Find where the given text appears and provide that cell's center as (x, y) coordinate. 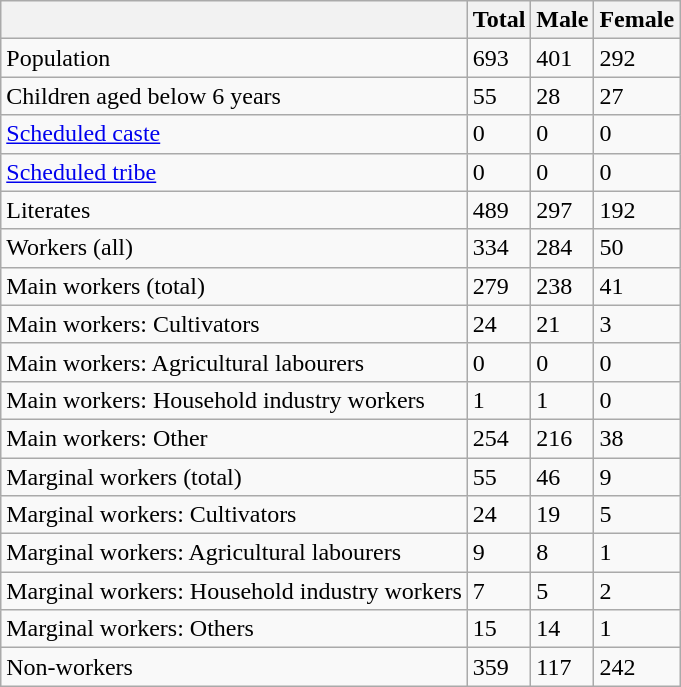
Main workers: Other (234, 438)
7 (499, 591)
28 (562, 96)
Main workers: Agricultural labourers (234, 362)
117 (562, 667)
Literates (234, 210)
19 (562, 515)
14 (562, 629)
Non-workers (234, 667)
Main workers (total) (234, 286)
359 (499, 667)
Scheduled caste (234, 134)
Main workers: Household industry workers (234, 400)
489 (499, 210)
Total (499, 20)
38 (637, 438)
Male (562, 20)
Marginal workers (total) (234, 477)
27 (637, 96)
Scheduled tribe (234, 172)
242 (637, 667)
334 (499, 248)
Marginal workers: Cultivators (234, 515)
Main workers: Cultivators (234, 324)
8 (562, 553)
254 (499, 438)
238 (562, 286)
Female (637, 20)
41 (637, 286)
Workers (all) (234, 248)
15 (499, 629)
401 (562, 58)
297 (562, 210)
693 (499, 58)
Population (234, 58)
21 (562, 324)
Marginal workers: Household industry workers (234, 591)
279 (499, 286)
192 (637, 210)
3 (637, 324)
284 (562, 248)
Marginal workers: Agricultural labourers (234, 553)
292 (637, 58)
50 (637, 248)
Children aged below 6 years (234, 96)
2 (637, 591)
216 (562, 438)
46 (562, 477)
Marginal workers: Others (234, 629)
